Find where the given text appears and provide that cell's center as [X, Y] coordinate. 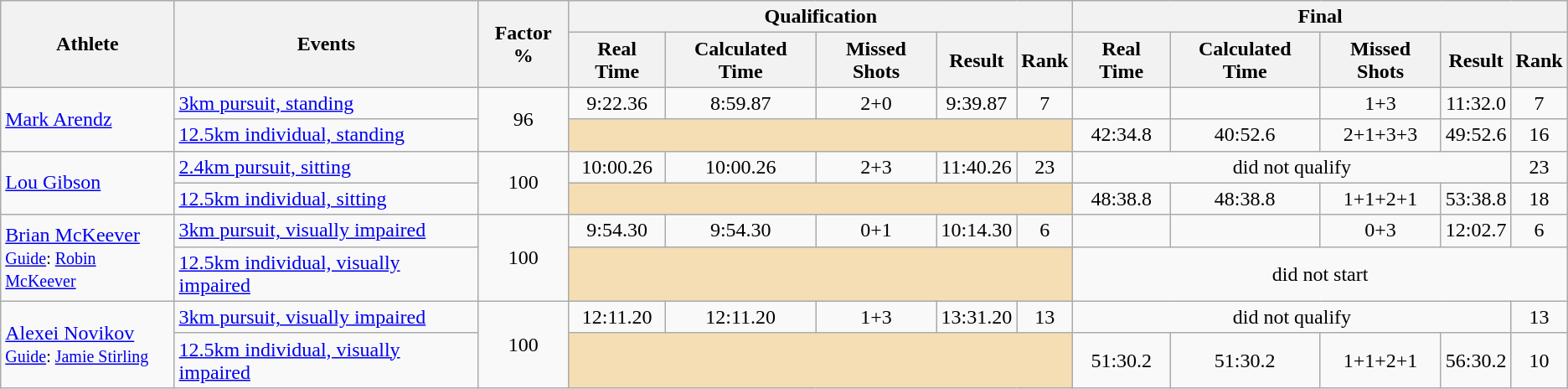
42:34.8 [1122, 135]
12.5km individual, standing [327, 135]
13:31.20 [977, 317]
18 [1540, 199]
16 [1540, 135]
Mark Arendz [87, 119]
53:38.8 [1476, 199]
0+1 [876, 231]
did not start [1320, 273]
Qualification [821, 17]
3km pursuit, standing [327, 103]
Brian McKeeverGuide: Robin McKeever [87, 258]
0+3 [1380, 231]
11:40.26 [977, 167]
12.5km individual, sitting [327, 199]
40:52.6 [1245, 135]
10:14.30 [977, 231]
Alexei NovikovGuide: Jamie Stirling [87, 344]
2.4km pursuit, sitting [327, 167]
8:59.87 [740, 103]
Events [327, 44]
12:02.7 [1476, 231]
10 [1540, 360]
49:52.6 [1476, 135]
11:32.0 [1476, 103]
2+0 [876, 103]
2+3 [876, 167]
Final [1320, 17]
56:30.2 [1476, 360]
2+1+3+3 [1380, 135]
9:22.36 [617, 103]
Lou Gibson [87, 183]
9:39.87 [977, 103]
Athlete [87, 44]
96 [524, 119]
Factor % [524, 44]
